Output the [x, y] coordinate of the center of the cell containing the given text.  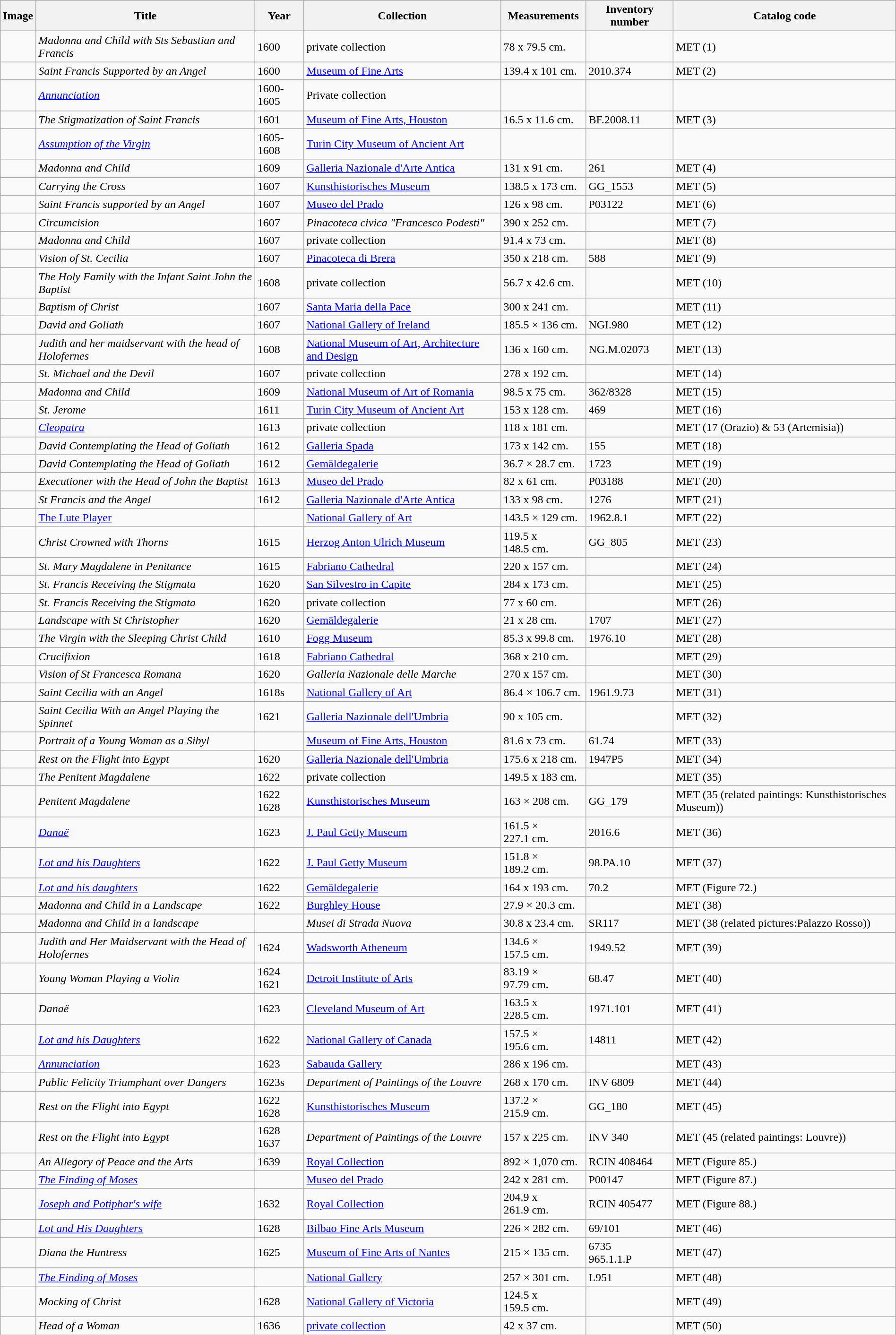
The Lute Player [146, 517]
Detroit Institute of Arts [403, 978]
MET (44) [784, 1082]
284 x 173 cm. [543, 584]
MET (13) [784, 350]
MET (19) [784, 464]
1625 [279, 1252]
MET (16) [784, 410]
469 [629, 410]
1618s [279, 692]
892 × 1,070 cm. [543, 1162]
134.6 × 157.5 cm. [543, 947]
153 x 128 cm. [543, 410]
16281637 [279, 1137]
126 x 98 cm. [543, 204]
MET (8) [784, 240]
Saint Cecilia With an Angel Playing the Spinnet [146, 716]
Cleveland Museum of Art [403, 1009]
National Museum of Art of Romania [403, 392]
MET (10) [784, 283]
MET (46) [784, 1228]
MET (45 (related paintings: Louvre)) [784, 1137]
Saint Cecilia with an Angel [146, 692]
Crucifixion [146, 656]
Saint Francis supported by an Angel [146, 204]
GG_805 [629, 542]
Diana the Huntress [146, 1252]
Galleria Nazionale delle Marche [403, 674]
300 x 241 cm. [543, 307]
157.5 × 195.6 cm. [543, 1040]
118 x 181 cm. [543, 428]
MET (38) [784, 905]
Vision of St Francesca Romana [146, 674]
242 x 281 cm. [543, 1180]
GG_1553 [629, 186]
MET (35 (related paintings: Kunsthistorisches Museum)) [784, 801]
Image [18, 16]
MET (Figure 87.) [784, 1180]
68.47 [629, 978]
1971.101 [629, 1009]
30.8 x 23.4 cm. [543, 923]
16241621 [279, 978]
69/101 [629, 1228]
Assumption of the Virgin [146, 144]
MET (43) [784, 1064]
16.5 x 11.6 cm. [543, 120]
The Holy Family with the Infant Saint John the Baptist [146, 283]
119.5 x 148.5 cm. [543, 542]
MET (25) [784, 584]
MET (17 (Orazio) & 53 (Artemisia)) [784, 428]
Baptism of Christ [146, 307]
Catalog code [784, 16]
Young Woman Playing a Violin [146, 978]
INV 340 [629, 1137]
BF.2008.11 [629, 120]
131 x 91 cm. [543, 168]
MET (20) [784, 482]
MET (21) [784, 500]
National Gallery [403, 1277]
MET (28) [784, 638]
1976.10 [629, 638]
St. Michael and the Devil [146, 374]
143.5 × 129 cm. [543, 517]
MET (45) [784, 1107]
Joseph and Potiphar's wife [146, 1204]
RCIN 405477 [629, 1204]
82 x 61 cm. [543, 482]
42 x 37 cm. [543, 1326]
MET (32) [784, 716]
151.8 × 189.2 cm. [543, 863]
155 [629, 446]
204.9 x 261.9 cm. [543, 1204]
MET (15) [784, 392]
MET (36) [784, 832]
1611 [279, 410]
1949.52 [629, 947]
MET (49) [784, 1301]
GG_180 [629, 1107]
1605-1608 [279, 144]
The Penitent Magdalene [146, 777]
Carrying the Cross [146, 186]
P03122 [629, 204]
MET (4) [784, 168]
Burghley House [403, 905]
98.PA.10 [629, 863]
77 x 60 cm. [543, 603]
MET (29) [784, 656]
1636 [279, 1326]
Pinacoteca civica "Francesco Podesti" [403, 222]
Measurements [543, 16]
GG_179 [629, 801]
36.7 × 28.7 cm. [543, 464]
St. Jerome [146, 410]
257 × 301 cm. [543, 1277]
MET (1) [784, 46]
226 × 282 cm. [543, 1228]
MET (33) [784, 741]
MET (6) [784, 204]
National Museum of Art, Architecture and Design [403, 350]
MET (2) [784, 71]
124.5 x 159.5 cm. [543, 1301]
588 [629, 258]
1618 [279, 656]
MET (22) [784, 517]
1947P5 [629, 759]
350 x 218 cm. [543, 258]
138.5 x 173 cm. [543, 186]
261 [629, 168]
Private collection [403, 95]
220 x 157 cm. [543, 566]
Madonna and Child in a Landscape [146, 905]
27.9 × 20.3 cm. [543, 905]
2016.6 [629, 832]
163 × 208 cm. [543, 801]
The Virgin with the Sleeping Christ Child [146, 638]
Lot and his daughters [146, 887]
Santa Maria della Pace [403, 307]
St Francis and the Angel [146, 500]
National Gallery of Canada [403, 1040]
P00147 [629, 1180]
1632 [279, 1204]
MET (38 (related pictures:Palazzo Rosso)) [784, 923]
1723 [629, 464]
MET (30) [784, 674]
Sabauda Gallery [403, 1064]
6735965.1.1.P [629, 1252]
MET (7) [784, 222]
14811 [629, 1040]
90 x 105 cm. [543, 716]
MET (37) [784, 863]
Penitent Magdalene [146, 801]
161.5 × 227.1 cm. [543, 832]
Head of a Woman [146, 1326]
MET (3) [784, 120]
368 x 210 cm. [543, 656]
81.6 x 73 cm. [543, 741]
Executioner with the Head of John the Baptist [146, 482]
MET (Figure 85.) [784, 1162]
61.74 [629, 741]
Lot and His Daughters [146, 1228]
86.4 × 106.7 cm. [543, 692]
Galleria Spada [403, 446]
MET (23) [784, 542]
L951 [629, 1277]
Inventory number [629, 16]
MET (Figure 88.) [784, 1204]
MET (50) [784, 1326]
139.4 x 101 cm. [543, 71]
San Silvestro in Capite [403, 584]
163.5 x 228.5 cm. [543, 1009]
164 x 193 cm. [543, 887]
136 x 160 cm. [543, 350]
MET (26) [784, 603]
MET (31) [784, 692]
215 × 135 cm. [543, 1252]
Landscape with St Christopher [146, 620]
1624 [279, 947]
NG.M.02073 [629, 350]
MET (18) [784, 446]
Madonna and Child in a landscape [146, 923]
Circumcision [146, 222]
Mocking of Christ [146, 1301]
1610 [279, 638]
David and Goliath [146, 325]
SR117 [629, 923]
Christ Crowned with Thorns [146, 542]
286 x 196 cm. [543, 1064]
Judith and her maidservant with the head of Holofernes [146, 350]
Wadsworth Atheneum [403, 947]
268 x 170 cm. [543, 1082]
157 x 225 cm. [543, 1137]
MET (9) [784, 258]
MET (41) [784, 1009]
85.3 x 99.8 cm. [543, 638]
MET (5) [784, 186]
133 x 98 cm. [543, 500]
Museum of Fine Arts of Nantes [403, 1252]
Saint Francis Supported by an Angel [146, 71]
NGI.980 [629, 325]
137.2 × 215.9 cm. [543, 1107]
175.6 x 218 cm. [543, 759]
2010.374 [629, 71]
MET (27) [784, 620]
MET (11) [784, 307]
Public Felicity Triumphant over Dangers [146, 1082]
1623s [279, 1082]
1601 [279, 120]
278 x 192 cm. [543, 374]
INV 6809 [629, 1082]
Bilbao Fine Arts Museum [403, 1228]
270 x 157 cm. [543, 674]
Herzog Anton Ulrich Museum [403, 542]
Cleopatra [146, 428]
1962.8.1 [629, 517]
St. Mary Magdalene in Penitance [146, 566]
78 x 79.5 cm. [543, 46]
The Stigmatization of Saint Francis [146, 120]
21 x 28 cm. [543, 620]
MET (14) [784, 374]
MET (47) [784, 1252]
Madonna and Child with Sts Sebastian and Francis [146, 46]
173 x 142 cm. [543, 446]
P03188 [629, 482]
56.7 x 42.6 cm. [543, 283]
Museum of Fine Arts [403, 71]
Vision of St. Cecilia [146, 258]
Musei di Strada Nuova [403, 923]
MET (40) [784, 978]
1621 [279, 716]
390 x 252 cm. [543, 222]
91.4 x 73 cm. [543, 240]
Pinacoteca di Brera [403, 258]
70.2 [629, 887]
1707 [629, 620]
83.19 × 97.79 cm. [543, 978]
Judith and Her Maidservant with the Head of Holofernes [146, 947]
An Allegory of Peace and the Arts [146, 1162]
1276 [629, 500]
National Gallery of Victoria [403, 1301]
MET (35) [784, 777]
Portrait of a Young Woman as a Sibyl [146, 741]
149.5 x 183 cm. [543, 777]
185.5 × 136 cm. [543, 325]
MET (Figure 72.) [784, 887]
Collection [403, 16]
MET (12) [784, 325]
1600-1605 [279, 95]
1639 [279, 1162]
MET (34) [784, 759]
National Gallery of Ireland [403, 325]
MET (42) [784, 1040]
RCIN 408464 [629, 1162]
MET (48) [784, 1277]
362/8328 [629, 392]
Fogg Museum [403, 638]
Year [279, 16]
98.5 x 75 cm. [543, 392]
MET (39) [784, 947]
1961.9.73 [629, 692]
MET (24) [784, 566]
Title [146, 16]
